Search for the cell housing the specified text and yield its [X, Y] center coordinate. 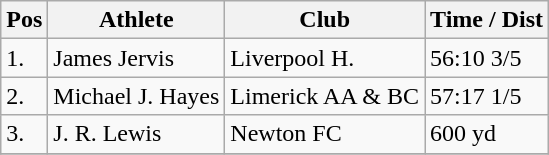
Liverpool H. [325, 58]
2. [24, 96]
Newton FC [325, 134]
Pos [24, 20]
1. [24, 58]
Time / Dist [487, 20]
600 yd [487, 134]
56:10 3/5 [487, 58]
Athlete [136, 20]
Michael J. Hayes [136, 96]
Limerick AA & BC [325, 96]
James Jervis [136, 58]
3. [24, 134]
57:17 1/5 [487, 96]
Club [325, 20]
J. R. Lewis [136, 134]
